Return (X, Y) of the center of cell containing provided text 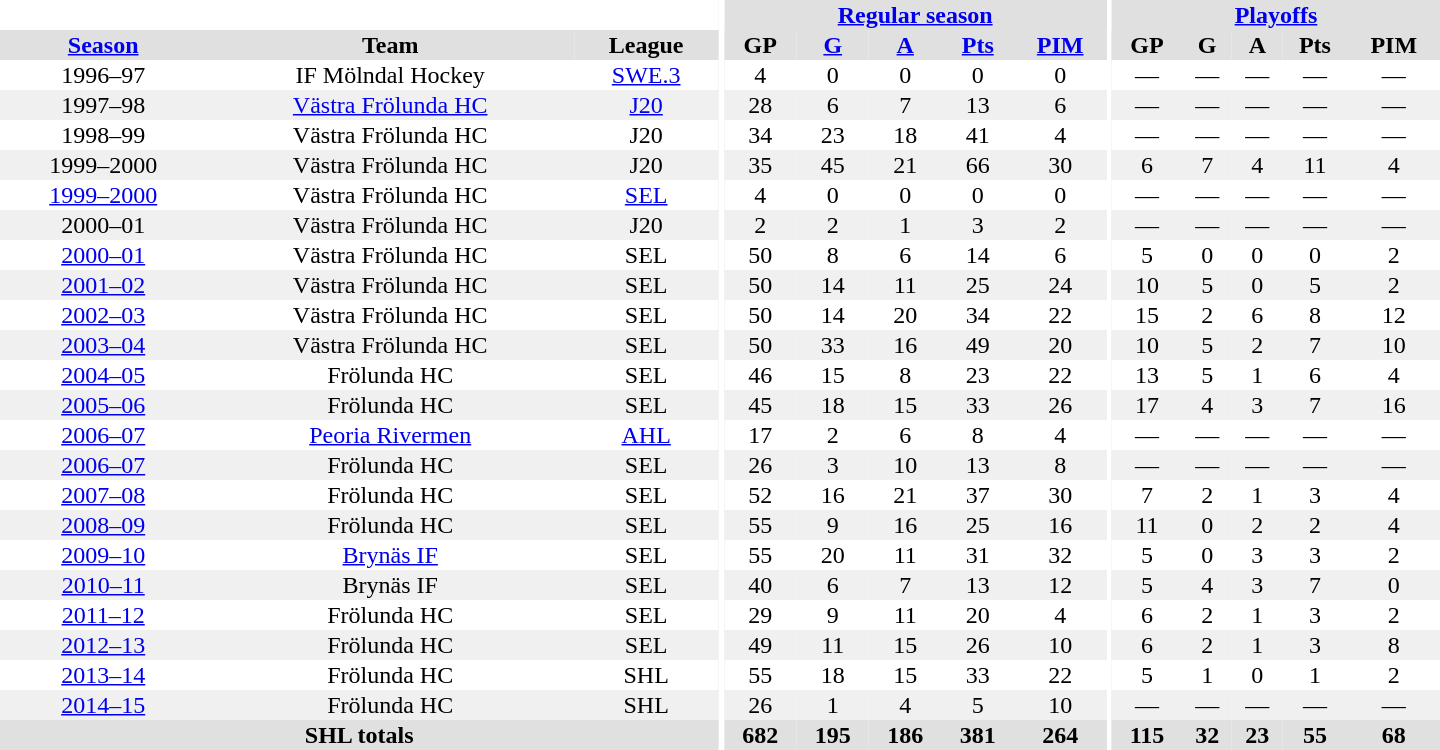
1996–97 (103, 75)
2009–10 (103, 555)
2007–08 (103, 495)
2013–14 (103, 675)
League (646, 45)
1997–98 (103, 105)
Playoffs (1276, 15)
66 (978, 165)
2012–13 (103, 645)
35 (760, 165)
115 (1147, 735)
Season (103, 45)
Team (390, 45)
682 (760, 735)
264 (1060, 735)
Peoria Rivermen (390, 435)
381 (978, 735)
2008–09 (103, 525)
AHL (646, 435)
2010–11 (103, 585)
2004–05 (103, 375)
24 (1060, 285)
2001–02 (103, 285)
28 (760, 105)
2014–15 (103, 705)
195 (832, 735)
2003–04 (103, 345)
37 (978, 495)
SHL totals (359, 735)
29 (760, 615)
46 (760, 375)
52 (760, 495)
2011–12 (103, 615)
41 (978, 135)
2002–03 (103, 315)
SWE.3 (646, 75)
Regular season (915, 15)
40 (760, 585)
68 (1394, 735)
1998–99 (103, 135)
31 (978, 555)
2005–06 (103, 405)
186 (906, 735)
IF Mölndal Hockey (390, 75)
